Detect which cell encompasses the target text, then output its [x, y] center coordinate. 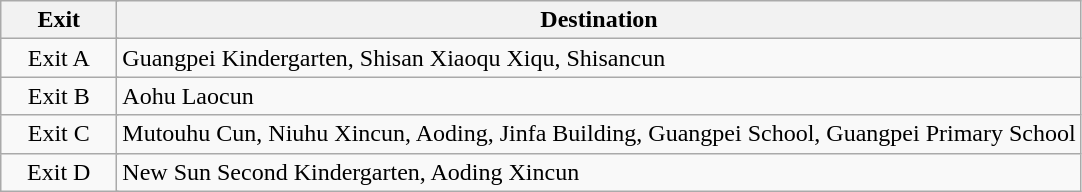
Exit C [59, 134]
Exit D [59, 172]
Aohu Laocun [599, 96]
Mutouhu Cun, Niuhu Xincun, Aoding, Jinfa Building, Guangpei School, Guangpei Primary School [599, 134]
Exit [59, 20]
Guangpei Kindergarten, Shisan Xiaoqu Xiqu, Shisancun [599, 58]
Destination [599, 20]
Exit A [59, 58]
Exit B [59, 96]
New Sun Second Kindergarten, Aoding Xincun [599, 172]
